For the text-containing cell, return its midpoint in (X, Y) coordinate format. 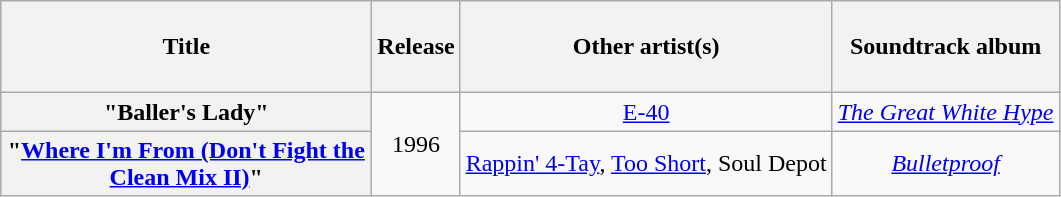
Bulletproof (946, 164)
E-40 (646, 112)
Rappin' 4-Tay, Too Short, Soul Depot (646, 164)
"Where I'm From (Don't Fight the Clean Mix II)" (186, 164)
Release (416, 47)
"Baller's Lady" (186, 112)
Other artist(s) (646, 47)
1996 (416, 144)
The Great White Hype (946, 112)
Soundtrack album (946, 47)
Title (186, 47)
